Provide the (X, Y) coordinate of the cell's center where the given text is located.  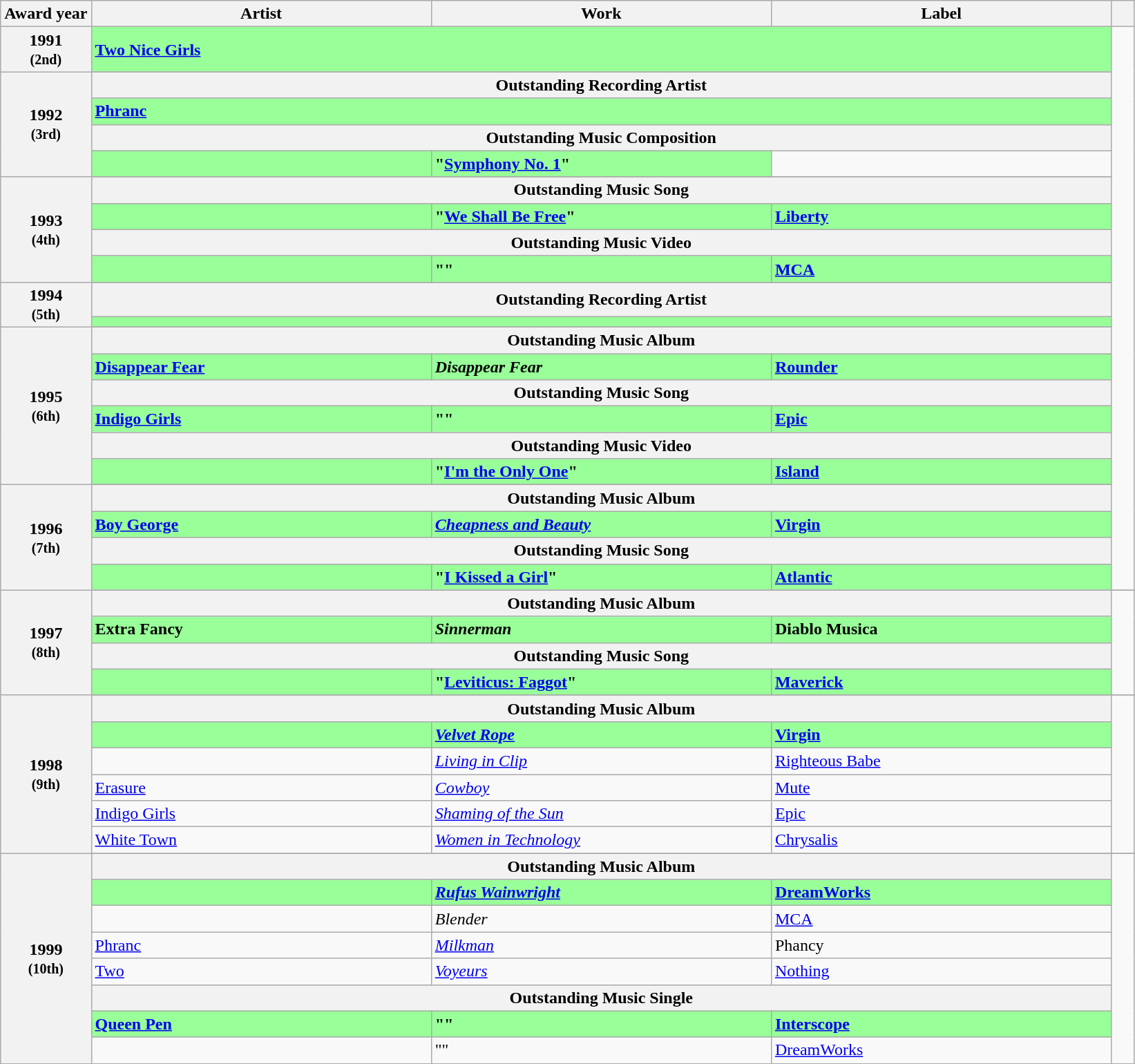
Extra Fancy (261, 629)
Award year (46, 14)
"I'm the Only One" (601, 472)
Boy George (261, 524)
1994(5th) (46, 304)
Two Nice Girls (601, 50)
Shaming of the Sun (601, 814)
Phancy (941, 945)
Work (601, 14)
Artist (261, 14)
Women in Technology (601, 840)
Island (941, 472)
Atlantic (941, 577)
Blender (601, 919)
Rufus Wainwright (601, 893)
1997(8th) (46, 643)
1992(3rd) (46, 124)
Erasure (261, 787)
White Town (261, 840)
Nothing (941, 971)
Outstanding Music Single (601, 998)
Mute (941, 787)
1991(2nd) (46, 50)
1993(4th) (46, 229)
1995(6th) (46, 406)
Chrysalis (941, 840)
Liberty (941, 216)
Voyeurs (601, 971)
"We Shall Be Free" (601, 216)
Milkman (601, 945)
Outstanding Music Composition (601, 137)
Label (941, 14)
Diablo Musica (941, 629)
Velvet Rope (601, 734)
Living in Clip (601, 761)
Sinnerman (601, 629)
"Symphony No. 1" (601, 164)
Righteous Babe (941, 761)
Cheapness and Beauty (601, 524)
1996(7th) (46, 538)
Cowboy (601, 787)
1999(10th) (46, 958)
Rounder (941, 367)
Queen Pen (261, 1024)
Two (261, 971)
"I Kissed a Girl" (601, 577)
Maverick (941, 682)
"Leviticus: Faggot" (601, 682)
Interscope (941, 1024)
1998(9th) (46, 774)
